From the cell containing the given text, extract its center point as [x, y] coordinate. 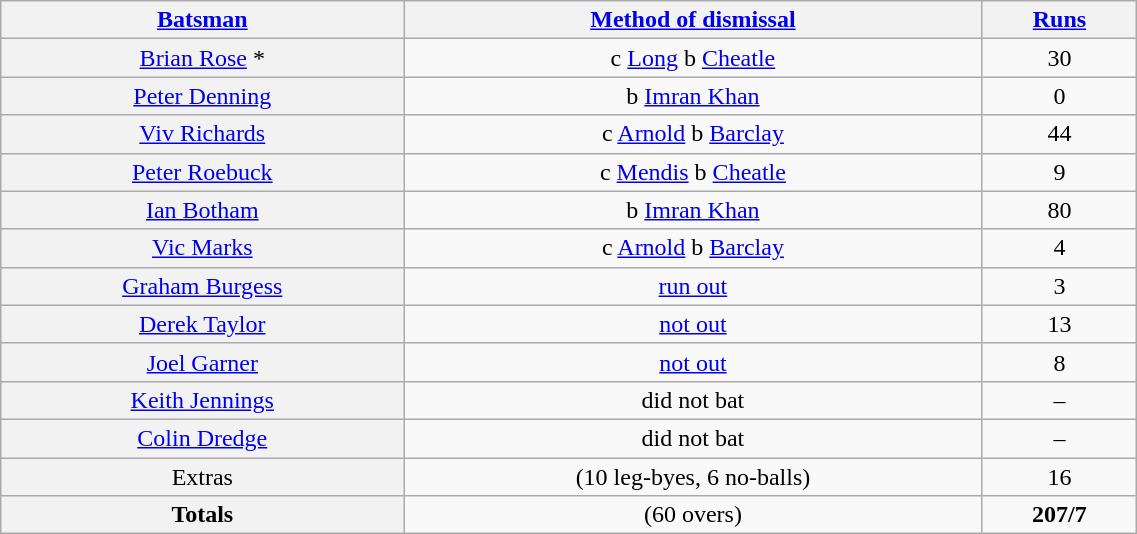
9 [1060, 172]
c Mendis b Cheatle [693, 172]
Vic Marks [202, 248]
Keith Jennings [202, 400]
0 [1060, 96]
run out [693, 286]
(60 overs) [693, 515]
Runs [1060, 20]
Extras [202, 477]
8 [1060, 362]
3 [1060, 286]
16 [1060, 477]
Brian Rose * [202, 58]
(10 leg-byes, 6 no-balls) [693, 477]
Method of dismissal [693, 20]
30 [1060, 58]
Peter Denning [202, 96]
207/7 [1060, 515]
80 [1060, 210]
4 [1060, 248]
Colin Dredge [202, 438]
Derek Taylor [202, 324]
Viv Richards [202, 134]
Joel Garner [202, 362]
13 [1060, 324]
Ian Botham [202, 210]
Peter Roebuck [202, 172]
Batsman [202, 20]
44 [1060, 134]
Graham Burgess [202, 286]
c Long b Cheatle [693, 58]
Totals [202, 515]
